Extract the (X, Y) coordinate from the center of the cell holding the provided text.  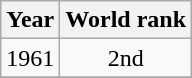
Year (30, 20)
World rank (126, 20)
1961 (30, 58)
2nd (126, 58)
